Output the (X, Y) coordinate of the center of the cell containing the given text.  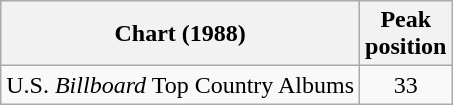
U.S. Billboard Top Country Albums (180, 85)
33 (406, 85)
Peakposition (406, 34)
Chart (1988) (180, 34)
